Identify which cell holds the provided text, then report its (x, y) central coordinate. 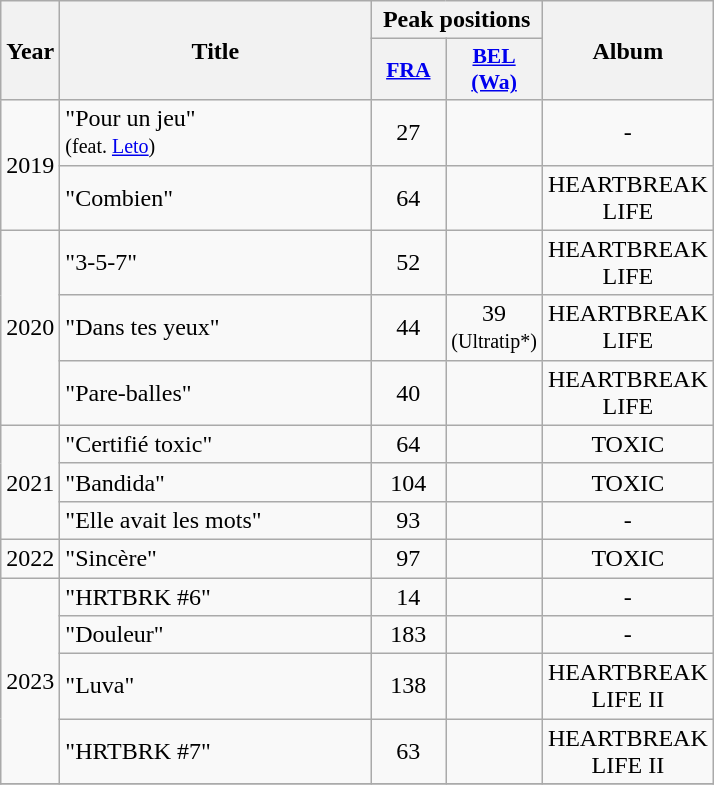
"Douleur" (216, 635)
Peak positions (456, 20)
"Pour un jeu"(feat. Leto) (216, 132)
FRA (408, 70)
39(Ultratip*) (494, 328)
"HRTBRK #6" (216, 597)
2021 (30, 482)
"Bandida" (216, 482)
Album (628, 50)
"Combien" (216, 198)
"HRTBRK #7" (216, 752)
52 (408, 262)
"Pare-balles" (216, 392)
2023 (30, 681)
104 (408, 482)
"Dans tes yeux" (216, 328)
63 (408, 752)
97 (408, 558)
27 (408, 132)
BEL (Wa) (494, 70)
2022 (30, 558)
Title (216, 50)
14 (408, 597)
183 (408, 635)
138 (408, 686)
2019 (30, 165)
"Sincère" (216, 558)
2020 (30, 328)
"Elle avait les mots" (216, 520)
Year (30, 50)
40 (408, 392)
"Certifié toxic" (216, 444)
44 (408, 328)
"Luva" (216, 686)
93 (408, 520)
"3-5-7" (216, 262)
